Scan for the cell matching the given text and deliver its (x, y) coordinate at center. 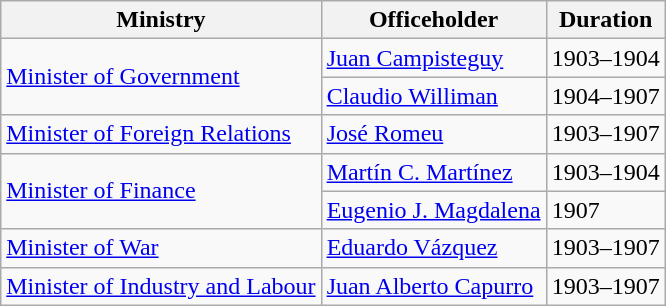
Martín C. Martínez (434, 172)
Minister of Industry and Labour (161, 286)
Officeholder (434, 20)
Minister of Foreign Relations (161, 134)
Minister of Government (161, 77)
1904–1907 (606, 96)
Duration (606, 20)
Ministry (161, 20)
José Romeu (434, 134)
Eduardo Vázquez (434, 248)
Minister of Finance (161, 191)
Juan Alberto Capurro (434, 286)
1907 (606, 210)
Minister of War (161, 248)
Juan Campisteguy (434, 58)
Claudio Williman (434, 96)
Eugenio J. Magdalena (434, 210)
